Extract the (X, Y) coordinate from the center of the cell holding the provided text.  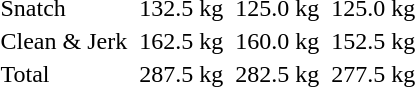
162.5 kg (182, 41)
160.0 kg (278, 41)
